Determine the (x, y) coordinate at the center of the cell enclosing the given text.  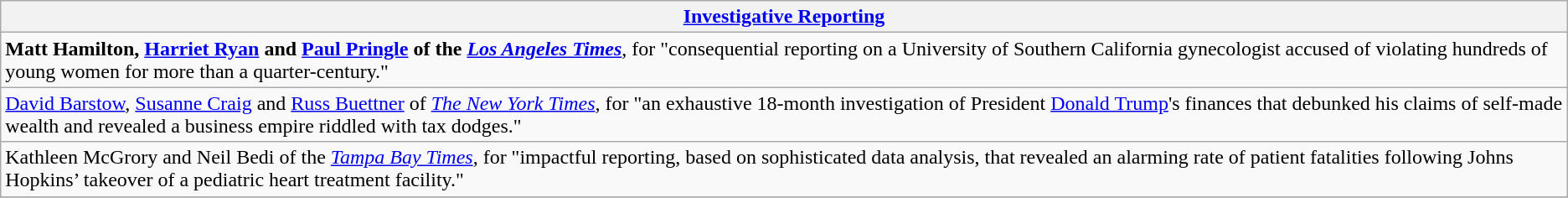
Investigative Reporting (784, 17)
